Determine the (x, y) coordinate at the center of the cell enclosing the given text.  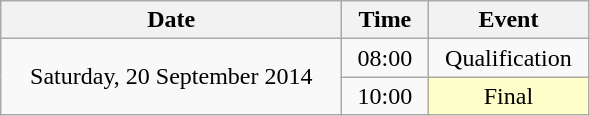
10:00 (385, 96)
Date (172, 20)
08:00 (385, 58)
Qualification (508, 58)
Final (508, 96)
Saturday, 20 September 2014 (172, 77)
Time (385, 20)
Event (508, 20)
